Pinpoint the cell where the given text exists, returning its [x, y] midpoint coordinate. 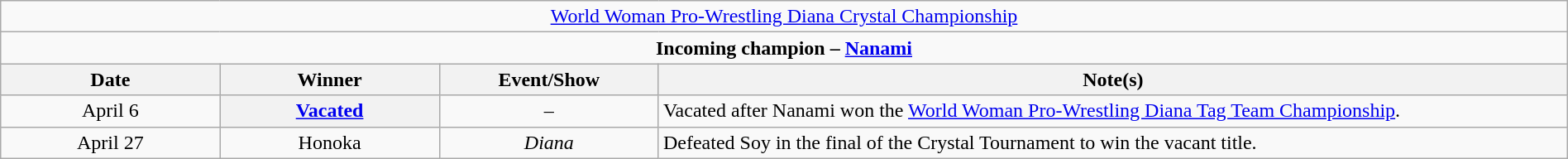
World Woman Pro-Wrestling Diana Crystal Championship [784, 17]
Defeated Soy in the final of the Crystal Tournament to win the vacant title. [1113, 142]
Event/Show [549, 79]
April 27 [111, 142]
Note(s) [1113, 79]
Winner [329, 79]
Incoming champion – Nanami [784, 48]
Date [111, 79]
Honoka [329, 142]
Diana [549, 142]
Vacated [329, 111]
Vacated after Nanami won the World Woman Pro-Wrestling Diana Tag Team Championship. [1113, 111]
– [549, 111]
April 6 [111, 111]
